From the cell containing the given text, extract its center point as [X, Y] coordinate. 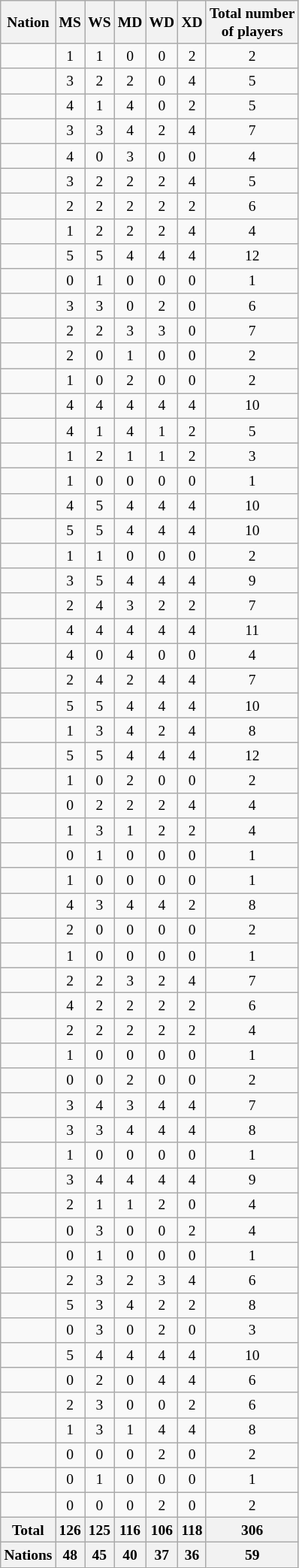
59 [252, 1555]
WD [162, 23]
116 [130, 1530]
XD [192, 23]
Nation [29, 23]
126 [71, 1530]
48 [71, 1555]
45 [99, 1555]
118 [192, 1530]
MS [71, 23]
106 [162, 1530]
125 [99, 1530]
37 [162, 1555]
WS [99, 23]
Nations [29, 1555]
MD [130, 23]
36 [192, 1555]
306 [252, 1530]
Total numberof players [252, 23]
Total [29, 1530]
11 [252, 631]
40 [130, 1555]
